For the text-containing cell, return its midpoint in (X, Y) coordinate format. 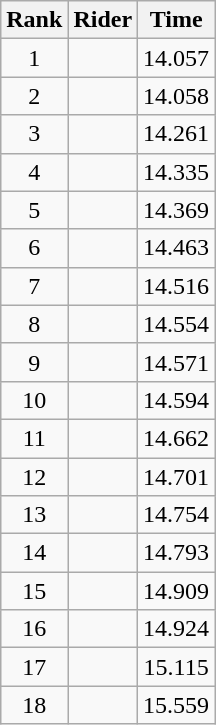
12 (34, 477)
Time (176, 20)
14.369 (176, 210)
Rank (34, 20)
15.559 (176, 705)
Rider (103, 20)
2 (34, 96)
14.793 (176, 553)
14.571 (176, 362)
14.057 (176, 58)
14.924 (176, 629)
14.701 (176, 477)
14.516 (176, 286)
10 (34, 400)
1 (34, 58)
15 (34, 591)
14.463 (176, 248)
14.335 (176, 172)
14.058 (176, 96)
14.662 (176, 438)
17 (34, 667)
7 (34, 286)
14 (34, 553)
6 (34, 248)
5 (34, 210)
14.754 (176, 515)
15.115 (176, 667)
4 (34, 172)
18 (34, 705)
3 (34, 134)
14.909 (176, 591)
14.554 (176, 324)
14.594 (176, 400)
14.261 (176, 134)
8 (34, 324)
13 (34, 515)
16 (34, 629)
9 (34, 362)
11 (34, 438)
